Pinpoint the cell where the given text exists, returning its [x, y] midpoint coordinate. 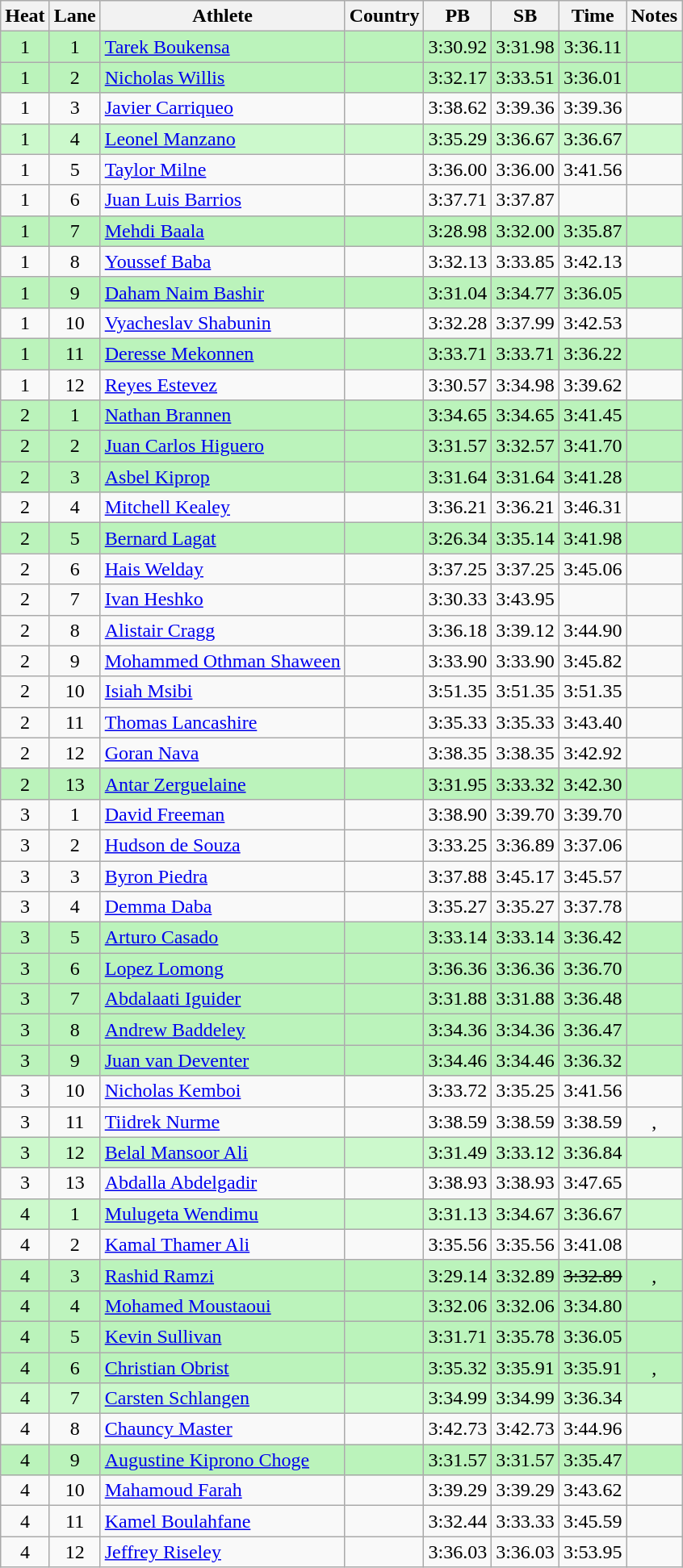
Tarek Boukensa [223, 47]
Goran Nava [223, 753]
3:36.22 [593, 353]
3:44.96 [593, 1429]
Juan Carlos Higuero [223, 446]
3:37.99 [526, 323]
Javier Carriqueo [223, 108]
3:45.59 [593, 1521]
3:30.57 [458, 385]
3:36.34 [593, 1399]
3:36.47 [593, 1030]
Time [593, 16]
Nicholas Willis [223, 77]
3:47.65 [593, 1183]
Vyacheslav Shabunin [223, 323]
Asbel Kiprop [223, 477]
David Freeman [223, 814]
3:36.01 [593, 77]
3:42.30 [593, 784]
3:39.12 [526, 630]
Juan Luis Barrios [223, 200]
Mitchell Kealey [223, 508]
3:41.08 [593, 1244]
3:28.98 [458, 231]
3:36.32 [593, 1060]
3:33.72 [458, 1091]
3:32.13 [458, 261]
Rashid Ramzi [223, 1275]
3:35.87 [593, 231]
Reyes Estevez [223, 385]
3:31.71 [458, 1336]
Notes [654, 16]
3:35.25 [526, 1091]
3:36.18 [458, 630]
Jeffrey Riseley [223, 1552]
3:31.13 [458, 1214]
Abdalla Abdelgadir [223, 1183]
3:31.98 [526, 47]
3:42.13 [593, 261]
Nathan Brannen [223, 416]
Mohammed Othman Shaween [223, 661]
3:37.71 [458, 200]
3:38.62 [458, 108]
Deresse Mekonnen [223, 353]
Hais Welday [223, 569]
Bernard Lagat [223, 538]
3:43.62 [593, 1491]
3:43.95 [526, 600]
3:34.98 [526, 385]
Hudson de Souza [223, 845]
Byron Piedra [223, 876]
3:41.45 [593, 416]
3:34.80 [593, 1306]
Mulugeta Wendimu [223, 1214]
3:34.77 [526, 292]
3:33.85 [526, 261]
3:36.48 [593, 999]
3:37.87 [526, 200]
Chauncy Master [223, 1429]
3:45.57 [593, 876]
Juan van Deventer [223, 1060]
SB [526, 16]
3:45.17 [526, 876]
Mahamoud Farah [223, 1491]
3:33.33 [526, 1521]
Mehdi Baala [223, 231]
3:35.29 [458, 139]
Ivan Heshko [223, 600]
3:33.25 [458, 845]
3:43.40 [593, 722]
3:32.17 [458, 77]
3:42.53 [593, 323]
3:32.28 [458, 323]
Youssef Baba [223, 261]
3:32.00 [526, 231]
PB [458, 16]
Nicholas Kemboi [223, 1091]
Isiah Msibi [223, 692]
3:35.78 [526, 1336]
3:44.90 [593, 630]
3:35.47 [593, 1460]
3:33.51 [526, 77]
Country [384, 16]
3:36.70 [593, 968]
Kamal Thamer Ali [223, 1244]
3:36.84 [593, 1152]
Kamel Boulahfane [223, 1521]
3:38.90 [458, 814]
3:41.70 [593, 446]
Lopez Lomong [223, 968]
3:53.95 [593, 1552]
3:42.92 [593, 753]
Heat [25, 16]
3:36.42 [593, 938]
Andrew Baddeley [223, 1030]
3:26.34 [458, 538]
3:37.78 [593, 907]
Athlete [223, 16]
3:37.88 [458, 876]
Abdalaati Iguider [223, 999]
3:37.06 [593, 845]
Taylor Milne [223, 169]
3:34.67 [526, 1214]
3:36.11 [593, 47]
3:31.49 [458, 1152]
3:35.32 [458, 1368]
Christian Obrist [223, 1368]
3:31.95 [458, 784]
3:39.62 [593, 385]
Daham Naim Bashir [223, 292]
Belal Mansoor Ali [223, 1152]
3:32.57 [526, 446]
Tiidrek Nurme [223, 1122]
3:45.06 [593, 569]
3:36.89 [526, 845]
Carsten Schlangen [223, 1399]
3:46.31 [593, 508]
3:41.98 [593, 538]
3:32.44 [458, 1521]
3:35.14 [526, 538]
3:30.92 [458, 47]
Demma Daba [223, 907]
Antar Zerguelaine [223, 784]
Kevin Sullivan [223, 1336]
3:41.28 [593, 477]
Arturo Casado [223, 938]
3:45.82 [593, 661]
3:29.14 [458, 1275]
Augustine Kiprono Choge [223, 1460]
3:30.33 [458, 600]
Mohamed Moustaoui [223, 1306]
3:31.04 [458, 292]
3:33.32 [526, 784]
Lane [74, 16]
Leonel Manzano [223, 139]
Thomas Lancashire [223, 722]
3:33.12 [526, 1152]
Alistair Cragg [223, 630]
